Extract the [X, Y] coordinate from the center of the cell holding the provided text.  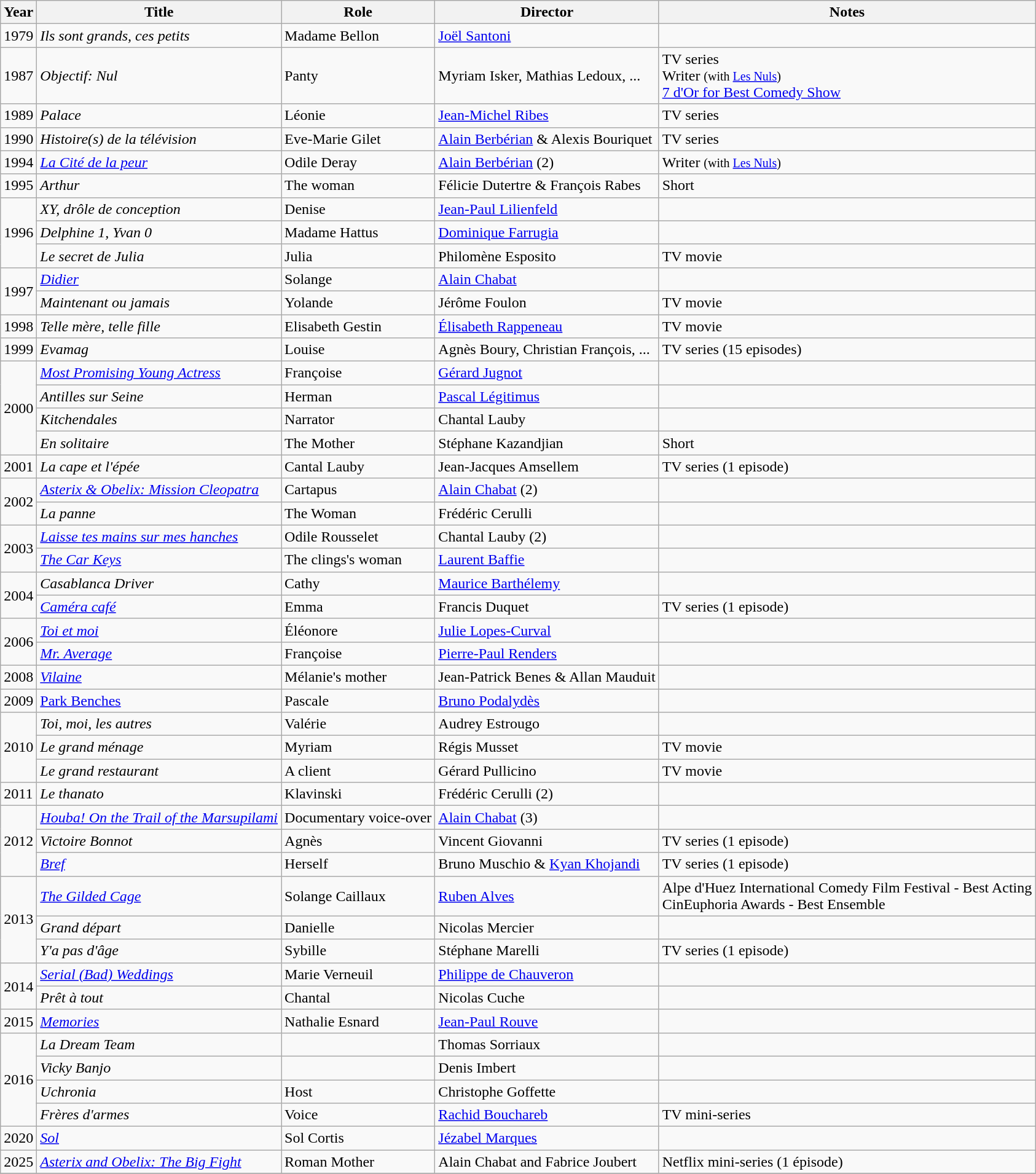
2012 [18, 841]
Odile Deray [358, 162]
Bref [159, 864]
Le grand restaurant [159, 771]
Title [159, 12]
Marie Verneuil [358, 974]
Myriam [358, 747]
Jean-Patrick Benes & Allan Mauduit [547, 677]
Alain Berbérian & Alexis Bouriquet [547, 139]
1995 [18, 186]
Sol [159, 1138]
Nicolas Mercier [547, 928]
Francis Duquet [547, 607]
Toi et moi [159, 630]
Grand départ [159, 928]
Jean-Paul Rouve [547, 1021]
The Mother [358, 443]
Chantal [358, 998]
TV seriesWriter (with Les Nuls)7 d'Or for Best Comedy Show [847, 76]
Houba! On the Trail of the Marsupilami [159, 817]
TV series (15 episodes) [847, 350]
Le secret de Julia [159, 256]
Frédéric Cerulli [547, 513]
La Cité de la peur [159, 162]
Jean-Paul Lilienfeld [547, 209]
The woman [358, 186]
Julia [358, 256]
A client [358, 771]
Valérie [358, 724]
Herman [358, 396]
Maurice Barthélemy [547, 583]
Philomène Esposito [547, 256]
Agnès [358, 841]
Documentary voice-over [358, 817]
2008 [18, 677]
La cape et l'épée [159, 467]
2000 [18, 408]
Thomas Sorriaux [547, 1044]
Élisabeth Rappeneau [547, 326]
XY, drôle de conception [159, 209]
Toi, moi, les autres [159, 724]
Agnès Boury, Christian François, ... [547, 350]
Laurent Baffie [547, 560]
Frédéric Cerulli (2) [547, 794]
2014 [18, 986]
Vincent Giovanni [547, 841]
Antilles sur Seine [159, 396]
Régis Musset [547, 747]
Madame Bellon [358, 36]
Félicie Dutertre & François Rabes [547, 186]
Park Benches [159, 700]
Jérôme Foulon [547, 302]
Netflix mini-series (1 épisode) [847, 1162]
Arthur [159, 186]
2003 [18, 548]
Frères d'armes [159, 1115]
Gérard Jugnot [547, 373]
2010 [18, 747]
The clings's woman [358, 560]
Stéphane Marelli [547, 951]
Solange [358, 279]
Alain Chabat [547, 279]
Role [358, 12]
Léonie [358, 116]
Odile Rousselet [358, 537]
Alain Berbérian (2) [547, 162]
Mr. Average [159, 653]
Narrator [358, 420]
2016 [18, 1079]
Madame Hattus [358, 232]
Vilaine [159, 677]
Asterix & Obelix: Mission Cleopatra [159, 490]
La panne [159, 513]
Delphine 1, Yvan 0 [159, 232]
Uchronia [159, 1091]
Memories [159, 1021]
1998 [18, 326]
Éléonore [358, 630]
Roman Mother [358, 1162]
Most Promising Young Actress [159, 373]
Kitchendales [159, 420]
Objectif: Nul [159, 76]
Jean-Michel Ribes [547, 116]
Cathy [358, 583]
Vicky Banjo [159, 1068]
Julie Lopes-Curval [547, 630]
The Car Keys [159, 560]
Notes [847, 12]
Emma [358, 607]
Maintenant ou jamais [159, 302]
2004 [18, 595]
Cartapus [358, 490]
2015 [18, 1021]
Dominique Farrugia [547, 232]
1997 [18, 291]
Jézabel Marques [547, 1138]
Klavinski [358, 794]
Asterix and Obelix: The Big Fight [159, 1162]
2020 [18, 1138]
Le thanato [159, 794]
Laisse tes mains sur mes hanches [159, 537]
Myriam Isker, Mathias Ledoux, ... [547, 76]
Prêt à tout [159, 998]
Chantal Lauby (2) [547, 537]
2002 [18, 502]
2013 [18, 920]
1990 [18, 139]
Pascale [358, 700]
Casablanca Driver [159, 583]
2006 [18, 642]
Denis Imbert [547, 1068]
Le grand ménage [159, 747]
Ils sont grands, ces petits [159, 36]
Jean-Jacques Amsellem [547, 467]
Victoire Bonnot [159, 841]
Joël Santoni [547, 36]
Louise [358, 350]
Palace [159, 116]
The Gilded Cage [159, 896]
Rachid Bouchareb [547, 1115]
Evamag [159, 350]
En solitaire [159, 443]
Telle mère, telle fille [159, 326]
Solange Caillaux [358, 896]
1994 [18, 162]
Denise [358, 209]
Yolande [358, 302]
Christophe Goffette [547, 1091]
Voice [358, 1115]
Sol Cortis [358, 1138]
1979 [18, 36]
Bruno Muschio & Kyan Khojandi [547, 864]
Didier [159, 279]
Audrey Estrougo [547, 724]
2009 [18, 700]
Chantal Lauby [547, 420]
Serial (Bad) Weddings [159, 974]
The Woman [358, 513]
Histoire(s) de la télévision [159, 139]
Stéphane Kazandjian [547, 443]
Elisabeth Gestin [358, 326]
Caméra café [159, 607]
1987 [18, 76]
Alain Chabat (3) [547, 817]
Herself [358, 864]
Host [358, 1091]
Danielle [358, 928]
Director [547, 12]
1989 [18, 116]
Gérard Pullicino [547, 771]
2025 [18, 1162]
Mélanie's mother [358, 677]
1996 [18, 232]
Nicolas Cuche [547, 998]
Eve-Marie Gilet [358, 139]
Sybille [358, 951]
Philippe de Chauveron [547, 974]
1999 [18, 350]
TV mini-series [847, 1115]
Panty [358, 76]
Alain Chabat (2) [547, 490]
Writer (with Les Nuls) [847, 162]
2001 [18, 467]
La Dream Team [159, 1044]
Alain Chabat and Fabrice Joubert [547, 1162]
Y'a pas d'âge [159, 951]
Pascal Légitimus [547, 396]
Pierre-Paul Renders [547, 653]
2011 [18, 794]
Ruben Alves [547, 896]
Cantal Lauby [358, 467]
Nathalie Esnard [358, 1021]
Year [18, 12]
Bruno Podalydès [547, 700]
Alpe d'Huez International Comedy Film Festival - Best ActingCinEuphoria Awards - Best Ensemble [847, 896]
